Scan for the cell matching the given text and deliver its [X, Y] coordinate at center. 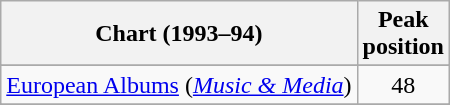
Chart (1993–94) [179, 34]
European Albums (Music & Media) [179, 85]
Peakposition [403, 34]
48 [403, 85]
